Output the [X, Y] coordinate of the center of the cell containing the given text.  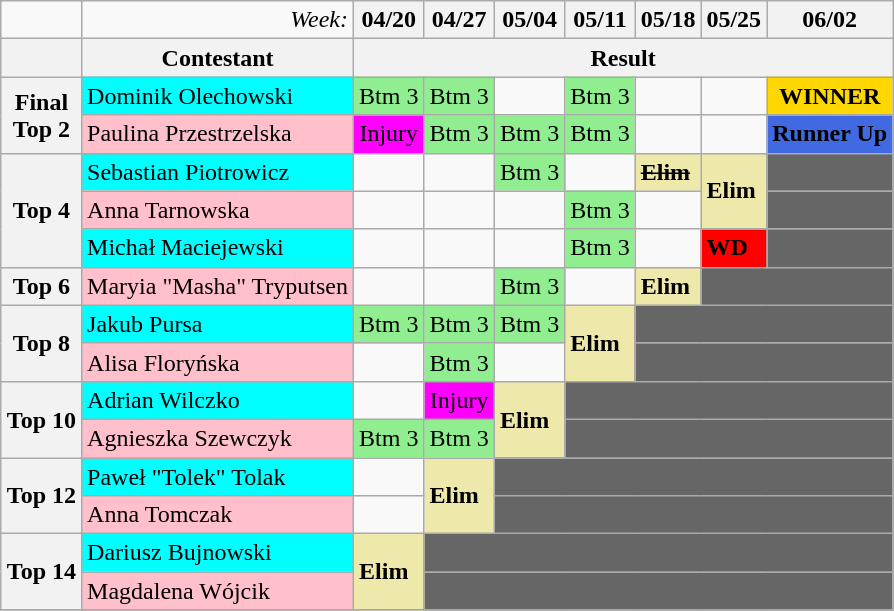
Contestant [218, 58]
Anna Tomczak [218, 515]
05/11 [600, 20]
Result [624, 58]
WD [734, 248]
Week: [218, 20]
06/02 [830, 20]
Anna Tarnowska [218, 210]
Dariusz Bujnowski [218, 553]
Paweł "Tolek" Tolak [218, 477]
Jakub Pursa [218, 324]
Top 4 [41, 210]
Top 8 [41, 343]
Magdalena Wójcik [218, 591]
Top 14 [41, 572]
Top 6 [41, 286]
Top 12 [41, 496]
04/27 [459, 20]
FinalTop 2 [41, 115]
Alisa Floryńska [218, 362]
Michał Maciejewski [218, 248]
WINNER [830, 96]
Sebastian Piotrowicz [218, 172]
05/04 [529, 20]
Agnieszka Szewczyk [218, 438]
Runner Up [830, 134]
Dominik Olechowski [218, 96]
05/18 [668, 20]
04/20 [389, 20]
Paulina Przestrzelska [218, 134]
05/25 [734, 20]
Maryia "Masha" Tryputsen [218, 286]
Top 10 [41, 419]
Adrian Wilczko [218, 400]
